Identify which cell holds the provided text, then report its (x, y) central coordinate. 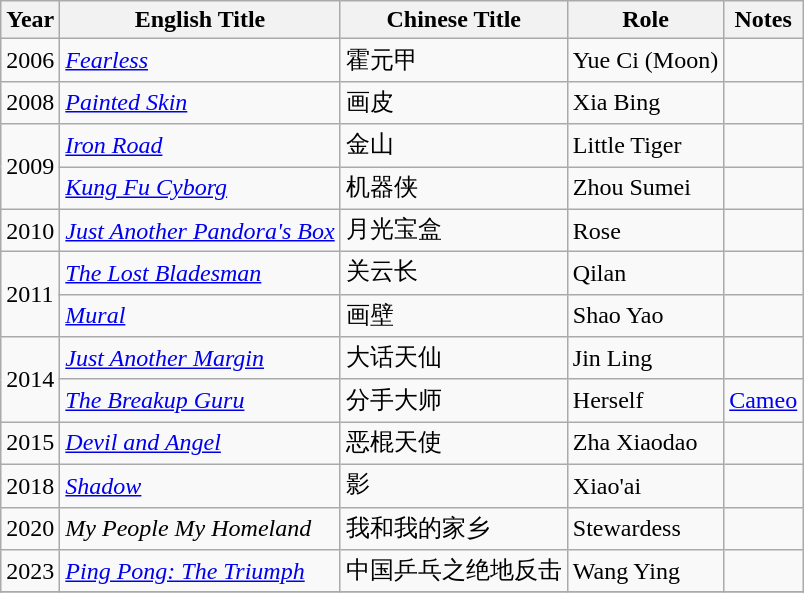
Shadow (200, 486)
Xia Bing (645, 102)
Rose (645, 230)
Shao Yao (645, 316)
画壁 (454, 316)
2014 (30, 380)
My People My Homeland (200, 528)
Herself (645, 400)
Mural (200, 316)
Fearless (200, 60)
English Title (200, 20)
Jin Ling (645, 358)
关云长 (454, 274)
The Breakup Guru (200, 400)
画皮 (454, 102)
2015 (30, 444)
2010 (30, 230)
Kung Fu Cyborg (200, 188)
Role (645, 20)
Iron Road (200, 146)
我和我的家乡 (454, 528)
中国乒乓之绝地反击 (454, 572)
Qilan (645, 274)
2009 (30, 166)
金山 (454, 146)
Painted Skin (200, 102)
Notes (764, 20)
Zha Xiaodao (645, 444)
Zhou Sumei (645, 188)
2006 (30, 60)
Little Tiger (645, 146)
The Lost Bladesman (200, 274)
机器侠 (454, 188)
2008 (30, 102)
大话天仙 (454, 358)
Devil and Angel (200, 444)
2018 (30, 486)
Just Another Pandora's Box (200, 230)
2023 (30, 572)
霍元甲 (454, 60)
恶棍天使 (454, 444)
Xiao'ai (645, 486)
2011 (30, 294)
Chinese Title (454, 20)
Just Another Margin (200, 358)
月光宝盒 (454, 230)
Cameo (764, 400)
Yue Ci (Moon) (645, 60)
影 (454, 486)
Stewardess (645, 528)
Year (30, 20)
分手大师 (454, 400)
Wang Ying (645, 572)
2020 (30, 528)
Ping Pong: The Triumph (200, 572)
